Detect which cell encompasses the target text, then output its (X, Y) center coordinate. 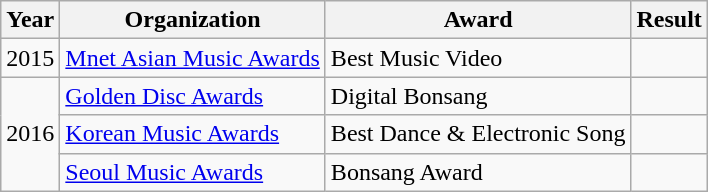
2016 (30, 134)
Result (669, 20)
Year (30, 20)
Golden Disc Awards (193, 96)
Organization (193, 20)
Mnet Asian Music Awards (193, 58)
Award (478, 20)
Best Music Video (478, 58)
Best Dance & Electronic Song (478, 134)
Bonsang Award (478, 172)
2015 (30, 58)
Digital Bonsang (478, 96)
Korean Music Awards (193, 134)
Seoul Music Awards (193, 172)
